Return the [X, Y] coordinate for the center point of the cell that contains the specified text.  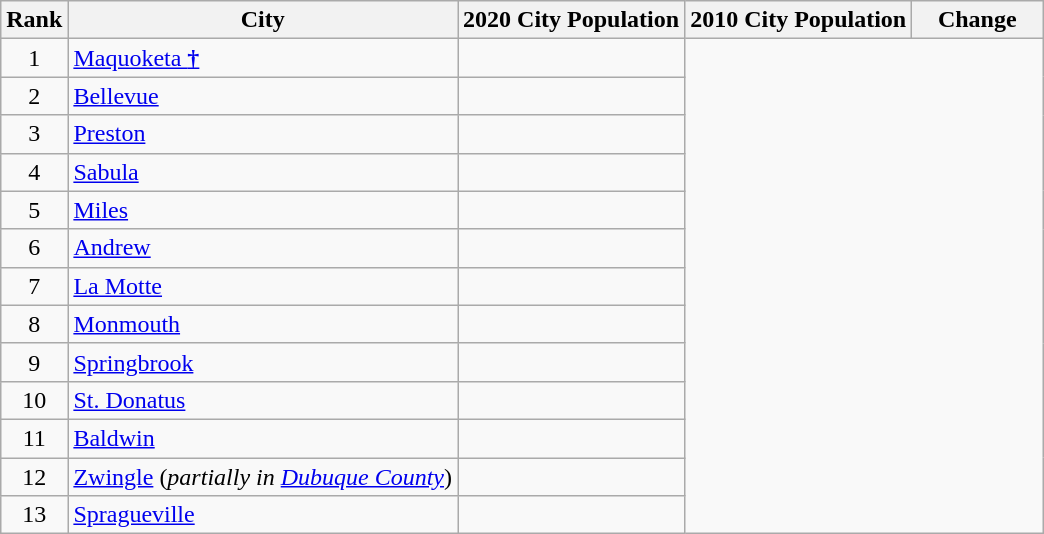
10 [34, 400]
Springbrook [263, 362]
5 [34, 210]
Change [978, 20]
City [263, 20]
Maquoketa † [263, 58]
2020 City Population [572, 20]
6 [34, 248]
Bellevue [263, 96]
Rank [34, 20]
2010 City Population [798, 20]
Sabula [263, 172]
Spragueville [263, 515]
La Motte [263, 286]
Preston [263, 134]
St. Donatus [263, 400]
Zwingle (partially in Dubuque County) [263, 477]
7 [34, 286]
13 [34, 515]
Baldwin [263, 438]
8 [34, 324]
3 [34, 134]
1 [34, 58]
2 [34, 96]
Monmouth [263, 324]
9 [34, 362]
Miles [263, 210]
Andrew [263, 248]
12 [34, 477]
4 [34, 172]
11 [34, 438]
